Extract the [x, y] coordinate from the center of the cell holding the provided text.  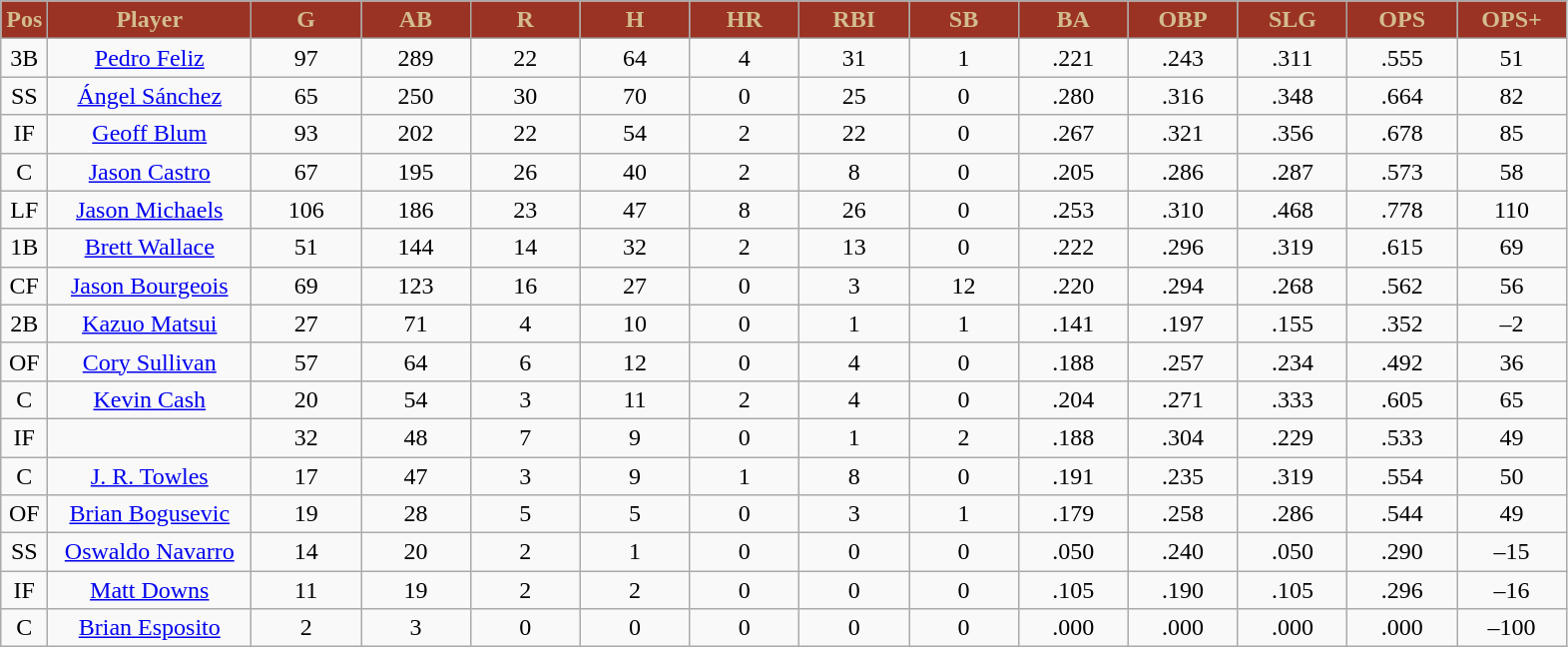
.356 [1293, 134]
Jason Bourgeois [150, 286]
289 [416, 58]
–15 [1512, 552]
.348 [1293, 96]
H [635, 20]
.562 [1402, 286]
AB [416, 20]
Matt Downs [150, 590]
57 [306, 361]
RBI [854, 20]
85 [1512, 134]
.141 [1073, 323]
HR [745, 20]
Pedro Feliz [150, 58]
.316 [1183, 96]
.258 [1183, 514]
Jason Michaels [150, 210]
.304 [1183, 437]
.533 [1402, 437]
.290 [1402, 552]
3B [24, 58]
97 [306, 58]
195 [416, 172]
186 [416, 210]
Cory Sullivan [150, 361]
.573 [1402, 172]
.229 [1293, 437]
56 [1512, 286]
SB [964, 20]
.492 [1402, 361]
25 [854, 96]
.240 [1183, 552]
–16 [1512, 590]
.310 [1183, 210]
.615 [1402, 248]
.678 [1402, 134]
93 [306, 134]
Kazuo Matsui [150, 323]
Geoff Blum [150, 134]
23 [525, 210]
OPS [1402, 20]
G [306, 20]
.179 [1073, 514]
58 [1512, 172]
LF [24, 210]
16 [525, 286]
.268 [1293, 286]
30 [525, 96]
.664 [1402, 96]
31 [854, 58]
Jason Castro [150, 172]
.554 [1402, 476]
6 [525, 361]
Brett Wallace [150, 248]
.234 [1293, 361]
13 [854, 248]
.605 [1402, 399]
.243 [1183, 58]
82 [1512, 96]
.271 [1183, 399]
Ángel Sánchez [150, 96]
OPS+ [1512, 20]
.257 [1183, 361]
–2 [1512, 323]
R [525, 20]
.191 [1073, 476]
.205 [1073, 172]
Oswaldo Navarro [150, 552]
.197 [1183, 323]
Brian Esposito [150, 628]
10 [635, 323]
.321 [1183, 134]
7 [525, 437]
BA [1073, 20]
2B [24, 323]
J. R. Towles [150, 476]
.220 [1073, 286]
250 [416, 96]
110 [1512, 210]
.555 [1402, 58]
.221 [1073, 58]
67 [306, 172]
.155 [1293, 323]
.333 [1293, 399]
.352 [1402, 323]
.280 [1073, 96]
71 [416, 323]
40 [635, 172]
.222 [1073, 248]
Kevin Cash [150, 399]
.778 [1402, 210]
Pos [24, 20]
70 [635, 96]
36 [1512, 361]
.311 [1293, 58]
.235 [1183, 476]
Player [150, 20]
.190 [1183, 590]
123 [416, 286]
.287 [1293, 172]
17 [306, 476]
.294 [1183, 286]
50 [1512, 476]
.267 [1073, 134]
106 [306, 210]
CF [24, 286]
48 [416, 437]
Brian Bogusevic [150, 514]
1B [24, 248]
.204 [1073, 399]
.253 [1073, 210]
28 [416, 514]
.468 [1293, 210]
SLG [1293, 20]
–100 [1512, 628]
.544 [1402, 514]
144 [416, 248]
202 [416, 134]
OBP [1183, 20]
